For the text-containing cell, return its midpoint in [x, y] coordinate format. 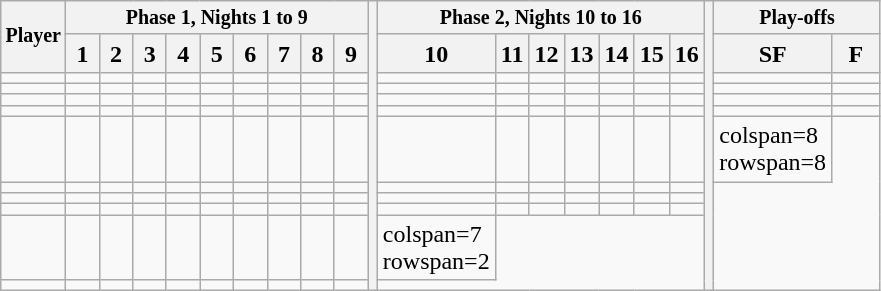
11 [512, 53]
Player [34, 37]
3 [150, 53]
Phase 1, Nights 1 to 9 [217, 18]
Phase 2, Nights 10 to 16 [540, 18]
4 [183, 53]
7 [284, 53]
SF [773, 53]
F [856, 53]
6 [251, 53]
12 [546, 53]
9 [351, 53]
1 [83, 53]
Play-offs [797, 18]
13 [582, 53]
8 [318, 53]
10 [436, 53]
15 [652, 53]
14 [616, 53]
2 [116, 53]
colspan=8 rowspan=8 [773, 150]
colspan=7 rowspan=2 [436, 248]
5 [217, 53]
16 [686, 53]
